Determine the [X, Y] coordinate at the center of the cell enclosing the given text.  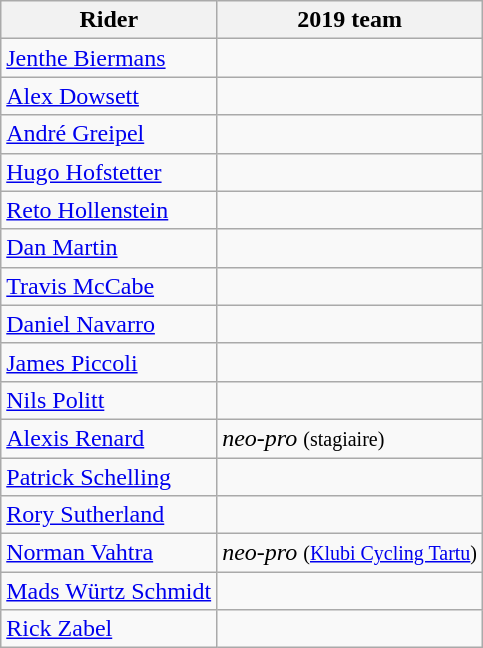
Nils Politt [109, 400]
Jenthe Biermans [109, 58]
Mads Würtz Schmidt [109, 591]
Rick Zabel [109, 629]
Daniel Navarro [109, 324]
James Piccoli [109, 362]
Alexis Renard [109, 438]
André Greipel [109, 134]
Rory Sutherland [109, 515]
Norman Vahtra [109, 553]
Reto Hollenstein [109, 210]
Rider [109, 20]
neo-pro (stagiaire) [350, 438]
Travis McCabe [109, 286]
Hugo Hofstetter [109, 172]
Alex Dowsett [109, 96]
2019 team [350, 20]
Dan Martin [109, 248]
neo-pro (Klubi Cycling Tartu) [350, 553]
Patrick Schelling [109, 477]
